Extract the (X, Y) coordinate from the center of the cell holding the provided text.  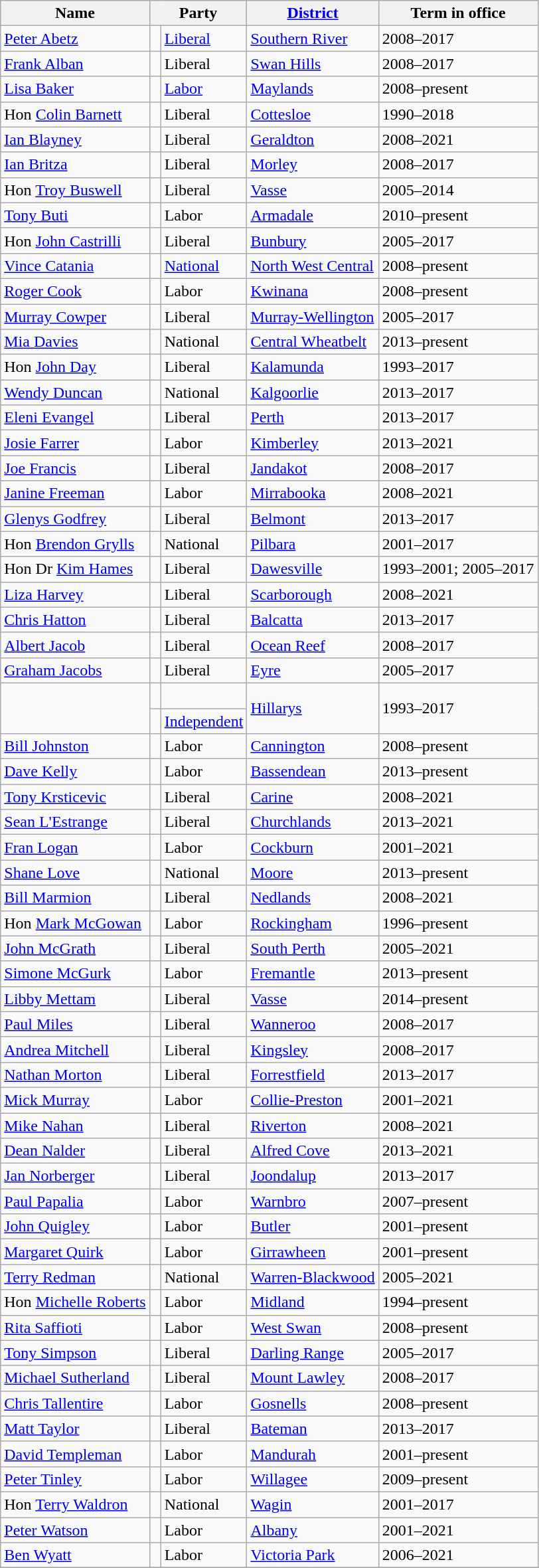
Ian Blayney (75, 139)
Paul Papalia (75, 1201)
Bassendean (313, 772)
Dawesville (313, 569)
Margaret Quirk (75, 1252)
Churchlands (313, 822)
Hon Troy Buswell (75, 190)
Hillarys (313, 708)
Victoria Park (313, 1555)
Eleni Evangel (75, 418)
Mount Lawley (313, 1378)
Willagee (313, 1479)
Balcatta (313, 620)
Moore (313, 873)
Armadale (313, 215)
1996–present (458, 923)
Forrestfield (313, 1075)
Southern River (313, 39)
Andrea Mitchell (75, 1049)
Albany (313, 1529)
Fran Logan (75, 847)
Glenys Godfrey (75, 519)
2006–2021 (458, 1555)
Kingsley (313, 1049)
Riverton (313, 1126)
Hon Mark McGowan (75, 923)
Bunbury (313, 240)
Janine Freeman (75, 493)
2009–present (458, 1479)
David Templeman (75, 1454)
Murray-Wellington (313, 317)
Liza Harvey (75, 594)
Jandakot (313, 468)
1993–2001; 2005–2017 (458, 569)
Joondalup (313, 1176)
Darling Range (313, 1353)
Butler (313, 1227)
Peter Watson (75, 1529)
2007–present (458, 1201)
Kimberley (313, 443)
Cockburn (313, 847)
Terry Redman (75, 1277)
2010–present (458, 215)
Peter Abetz (75, 39)
Kalamunda (313, 367)
West Swan (313, 1328)
Hon John Castrilli (75, 240)
Swan Hills (313, 64)
Mick Murray (75, 1100)
Joe Francis (75, 468)
Wagin (313, 1504)
Hon Colin Barnett (75, 114)
Hon Terry Waldron (75, 1504)
Chris Hatton (75, 620)
1990–2018 (458, 114)
Matt Taylor (75, 1429)
Maylands (313, 89)
Kwinana (313, 291)
Bateman (313, 1429)
Carine (313, 797)
Albert Jacob (75, 645)
Perth (313, 418)
Roger Cook (75, 291)
South Perth (313, 948)
Warnbro (313, 1201)
1994–present (458, 1302)
Warren-Blackwood (313, 1277)
Morley (313, 165)
Sean L'Estrange (75, 822)
Gosnells (313, 1403)
Shane Love (75, 873)
Bill Johnston (75, 746)
Vince Catania (75, 266)
Bill Marmion (75, 898)
Nedlands (313, 898)
Libby Mettam (75, 999)
Wanneroo (313, 1024)
Peter Tinley (75, 1479)
Ben Wyatt (75, 1555)
District (313, 13)
Alfred Cove (313, 1151)
Dave Kelly (75, 772)
Frank Alban (75, 64)
Lisa Baker (75, 89)
Geraldton (313, 139)
Central Wheatbelt (313, 342)
Midland (313, 1302)
Tony Krsticevic (75, 797)
Party (198, 13)
Mia Davies (75, 342)
Chris Tallentire (75, 1403)
Jan Norberger (75, 1176)
Eyre (313, 670)
Name (75, 13)
Nathan Morton (75, 1075)
Tony Simpson (75, 1353)
Collie-Preston (313, 1100)
Pilbara (313, 544)
Graham Jacobs (75, 670)
Hon Brendon Grylls (75, 544)
Mirrabooka (313, 493)
Ian Britza (75, 165)
Tony Buti (75, 215)
Rita Saffioti (75, 1328)
Belmont (313, 519)
John McGrath (75, 948)
Hon Michelle Roberts (75, 1302)
John Quigley (75, 1227)
Mandurah (313, 1454)
Cannington (313, 746)
Kalgoorlie (313, 392)
Wendy Duncan (75, 392)
2014–present (458, 999)
2005–2014 (458, 190)
Term in office (458, 13)
Fremantle (313, 974)
Paul Miles (75, 1024)
Michael Sutherland (75, 1378)
Simone McGurk (75, 974)
Murray Cowper (75, 317)
Scarborough (313, 594)
Rockingham (313, 923)
Mike Nahan (75, 1126)
North West Central (313, 266)
Hon John Day (75, 367)
Girrawheen (313, 1252)
Dean Nalder (75, 1151)
Hon Dr Kim Hames (75, 569)
Cottesloe (313, 114)
Independent (204, 721)
Josie Farrer (75, 443)
Ocean Reef (313, 645)
